Extract the (x, y) coordinate from the center of the cell holding the provided text.  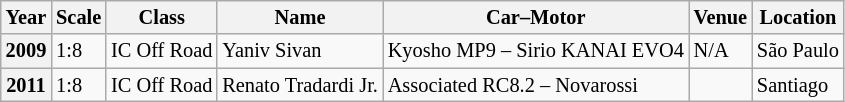
2011 (26, 85)
Kyosho MP9 – Sirio KANAI EVO4 (536, 51)
2009 (26, 51)
Scale (78, 17)
Santiago (798, 85)
Name (300, 17)
Associated RC8.2 – Novarossi (536, 85)
Location (798, 17)
Yaniv Sivan (300, 51)
Class (162, 17)
Year (26, 17)
Renato Tradardi Jr. (300, 85)
Car–Motor (536, 17)
N/A (720, 51)
São Paulo (798, 51)
Venue (720, 17)
